Provide the [X, Y] coordinate of the cell's center where the given text is located.  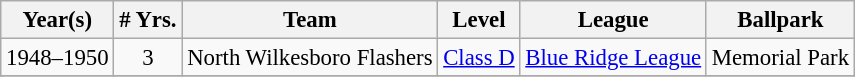
# Yrs. [148, 20]
League [613, 20]
3 [148, 58]
Year(s) [58, 20]
Ballpark [780, 20]
Class D [479, 58]
Team [310, 20]
1948–1950 [58, 58]
Blue Ridge League [613, 58]
Memorial Park [780, 58]
Level [479, 20]
North Wilkesboro Flashers [310, 58]
